For the text-containing cell, return its midpoint in [X, Y] coordinate format. 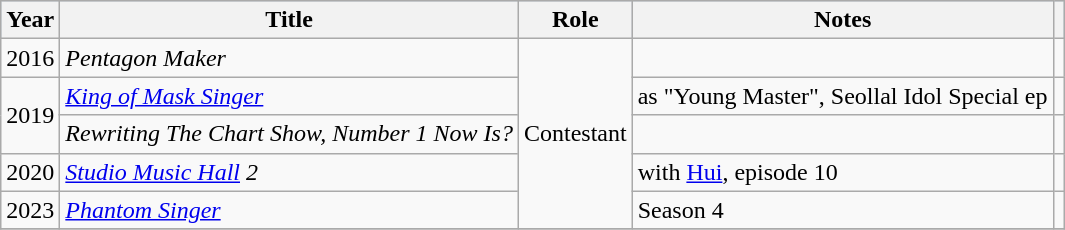
as "Young Master", Seollal Idol Special ep [842, 96]
Role [575, 20]
2020 [30, 172]
Studio Music Hall 2 [290, 172]
King of Mask Singer [290, 96]
2016 [30, 58]
Contestant [575, 134]
2023 [30, 210]
Season 4 [842, 210]
Title [290, 20]
2019 [30, 115]
Rewriting The Chart Show, Number 1 Now Is? [290, 134]
Year [30, 20]
with Hui, episode 10 [842, 172]
Phantom Singer [290, 210]
Pentagon Maker [290, 58]
Notes [842, 20]
